Extract the [x, y] coordinate from the center of the cell holding the provided text.  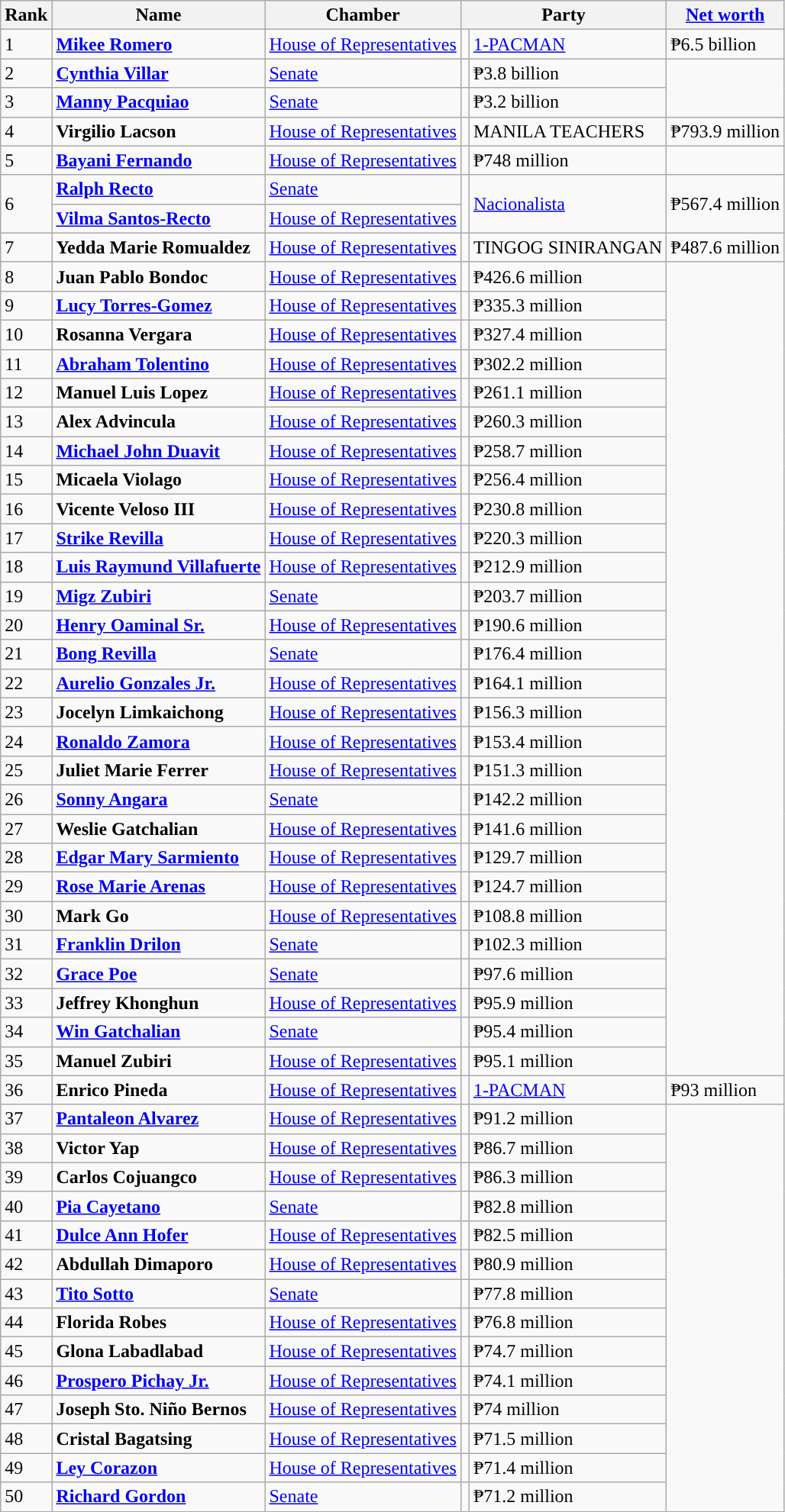
Carlos Cojuangco [159, 1177]
28 [26, 858]
Migz Zubiri [159, 596]
₱176.4 million [567, 654]
₱129.7 million [567, 858]
₱93 million [725, 1090]
3 [26, 102]
18 [26, 567]
MANILA TEACHERS [567, 131]
4 [26, 131]
Rose Marie Arenas [159, 887]
Abraham Tolentino [159, 364]
₱74.1 million [567, 1381]
Mark Go [159, 916]
39 [26, 1177]
7 [26, 247]
₱82.5 million [567, 1235]
Joseph Sto. Niño Bernos [159, 1410]
₱95.1 million [567, 1061]
Alex Advincula [159, 422]
1 [26, 44]
Florida Robes [159, 1323]
14 [26, 451]
50 [26, 1497]
₱220.3 million [567, 538]
Virgilio Lacson [159, 131]
Ronaldo Zamora [159, 741]
Party [564, 15]
Name [159, 15]
Pantaleon Alvarez [159, 1119]
41 [26, 1235]
11 [26, 364]
₱76.8 million [567, 1323]
Juliet Marie Ferrer [159, 770]
₱86.3 million [567, 1177]
22 [26, 683]
9 [26, 305]
₱97.6 million [567, 974]
Cynthia Villar [159, 73]
21 [26, 654]
Bayani Fernando [159, 160]
Victor Yap [159, 1148]
49 [26, 1468]
TINGOG SINIRANGAN [567, 247]
Win Gatchalian [159, 1032]
Vilma Santos-Recto [159, 218]
₱156.3 million [567, 712]
37 [26, 1119]
Prospero Pichay Jr. [159, 1381]
46 [26, 1381]
Micaela Violago [159, 480]
16 [26, 509]
Cristal Bagatsing [159, 1439]
Enrico Pineda [159, 1090]
42 [26, 1264]
32 [26, 974]
15 [26, 480]
20 [26, 625]
₱335.3 million [567, 305]
40 [26, 1206]
43 [26, 1294]
26 [26, 799]
5 [26, 160]
₱151.3 million [567, 770]
Franklin Drilon [159, 945]
Net worth [725, 15]
38 [26, 1148]
Ralph Recto [159, 189]
₱261.1 million [567, 393]
₱74 million [567, 1410]
Manuel Luis Lopez [159, 393]
29 [26, 887]
48 [26, 1439]
₱6.5 billion [725, 44]
₱95.4 million [567, 1032]
Tito Sotto [159, 1294]
Michael John Duavit [159, 451]
Manuel Zubiri [159, 1061]
27 [26, 828]
24 [26, 741]
34 [26, 1032]
Richard Gordon [159, 1497]
45 [26, 1352]
36 [26, 1090]
₱91.2 million [567, 1119]
₱487.6 million [725, 247]
Glona Labadlabad [159, 1352]
₱567.4 million [725, 204]
Abdullah Dimaporo [159, 1264]
₱141.6 million [567, 828]
Weslie Gatchalian [159, 828]
33 [26, 1003]
₱793.9 million [725, 131]
₱230.8 million [567, 509]
₱153.4 million [567, 741]
₱212.9 million [567, 567]
₱95.9 million [567, 1003]
10 [26, 334]
30 [26, 916]
₱748 million [567, 160]
₱3.2 billion [567, 102]
19 [26, 596]
Chamber [363, 15]
₱164.1 million [567, 683]
₱74.7 million [567, 1352]
₱203.7 million [567, 596]
₱86.7 million [567, 1148]
44 [26, 1323]
₱82.8 million [567, 1206]
₱260.3 million [567, 422]
17 [26, 538]
Jocelyn Limkaichong [159, 712]
Grace Poe [159, 974]
8 [26, 276]
Mikee Romero [159, 44]
Strike Revilla [159, 538]
₱71.4 million [567, 1468]
₱190.6 million [567, 625]
Bong Revilla [159, 654]
31 [26, 945]
₱77.8 million [567, 1294]
Lucy Torres-Gomez [159, 305]
Nacionalista [567, 204]
₱3.8 billion [567, 73]
Juan Pablo Bondoc [159, 276]
Rank [26, 15]
Jeffrey Khonghun [159, 1003]
Vicente Veloso III [159, 509]
Dulce Ann Hofer [159, 1235]
13 [26, 422]
25 [26, 770]
₱71.2 million [567, 1497]
₱327.4 million [567, 334]
₱142.2 million [567, 799]
Luis Raymund Villafuerte [159, 567]
Aurelio Gonzales Jr. [159, 683]
Henry Oaminal Sr. [159, 625]
₱302.2 million [567, 364]
₱71.5 million [567, 1439]
Yedda Marie Romualdez [159, 247]
2 [26, 73]
₱258.7 million [567, 451]
Pia Cayetano [159, 1206]
₱124.7 million [567, 887]
₱102.3 million [567, 945]
23 [26, 712]
Ley Corazon [159, 1468]
₱256.4 million [567, 480]
47 [26, 1410]
₱80.9 million [567, 1264]
Rosanna Vergara [159, 334]
Sonny Angara [159, 799]
Edgar Mary Sarmiento [159, 858]
₱426.6 million [567, 276]
6 [26, 204]
₱108.8 million [567, 916]
35 [26, 1061]
12 [26, 393]
Manny Pacquiao [159, 102]
